For the text-containing cell, return its midpoint in [X, Y] coordinate format. 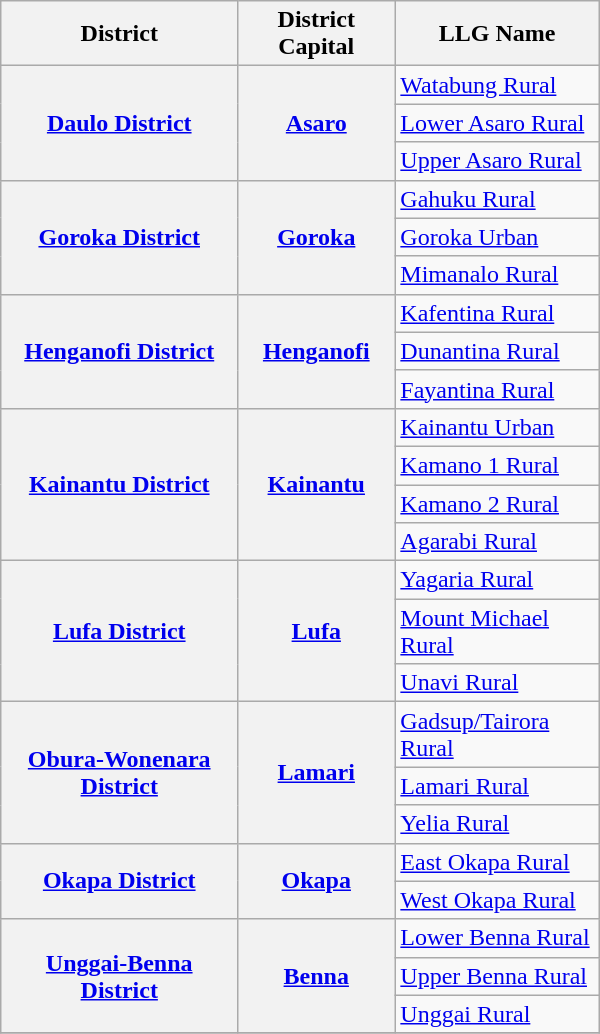
Dunantina Rural [497, 351]
Kamano 1 Rural [497, 465]
Lower Benna Rural [497, 938]
Mount Michael Rural [497, 632]
Goroka District [120, 237]
Henganofi [316, 351]
Upper Benna Rural [497, 976]
Lamari [316, 772]
Upper Asaro Rural [497, 161]
Unggai Rural [497, 1014]
LLG Name [497, 34]
Mimanalo Rural [497, 275]
Unggai-Benna District [120, 976]
Yelia Rural [497, 824]
Yagaria Rural [497, 580]
Henganofi District [120, 351]
Kainantu District [120, 484]
West Okapa Rural [497, 900]
Goroka Urban [497, 237]
Unavi Rural [497, 683]
Kamano 2 Rural [497, 503]
Lamari Rural [497, 786]
Gadsup/Tairora Rural [497, 734]
Lufa District [120, 632]
Kainantu [316, 484]
Watabung Rural [497, 85]
Gahuku Rural [497, 199]
Lufa [316, 632]
Lower Asaro Rural [497, 123]
Benna [316, 976]
Okapa [316, 881]
District [120, 34]
Kainantu Urban [497, 427]
East Okapa Rural [497, 862]
Daulo District [120, 123]
Asaro [316, 123]
Obura-Wonenara District [120, 772]
Fayantina Rural [497, 389]
Agarabi Rural [497, 542]
District Capital [316, 34]
Kafentina Rural [497, 313]
Okapa District [120, 881]
Goroka [316, 237]
